Return [X, Y] of the center of cell containing provided text 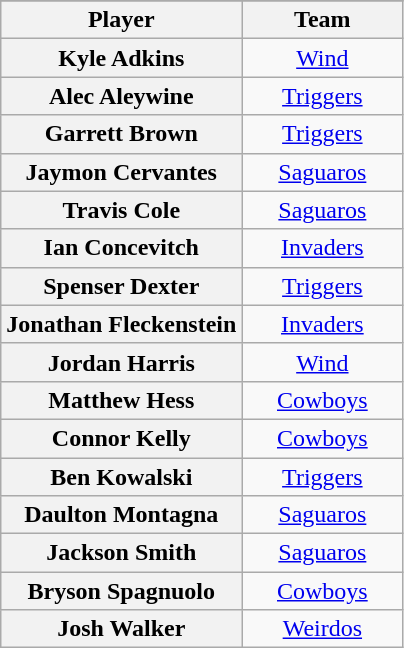
Alec Aleywine [122, 96]
Matthew Hess [122, 400]
Ben Kowalski [122, 477]
Bryson Spagnuolo [122, 591]
Daulton Montagna [122, 515]
Jackson Smith [122, 553]
Ian Concevitch [122, 248]
Team [322, 20]
Travis Cole [122, 210]
Jonathan Fleckenstein [122, 324]
Kyle Adkins [122, 58]
Garrett Brown [122, 134]
Josh Walker [122, 629]
Jordan Harris [122, 362]
Connor Kelly [122, 438]
Player [122, 20]
Weirdos [322, 629]
Jaymon Cervantes [122, 172]
Spenser Dexter [122, 286]
